Extract the [x, y] coordinate from the center of the cell holding the provided text.  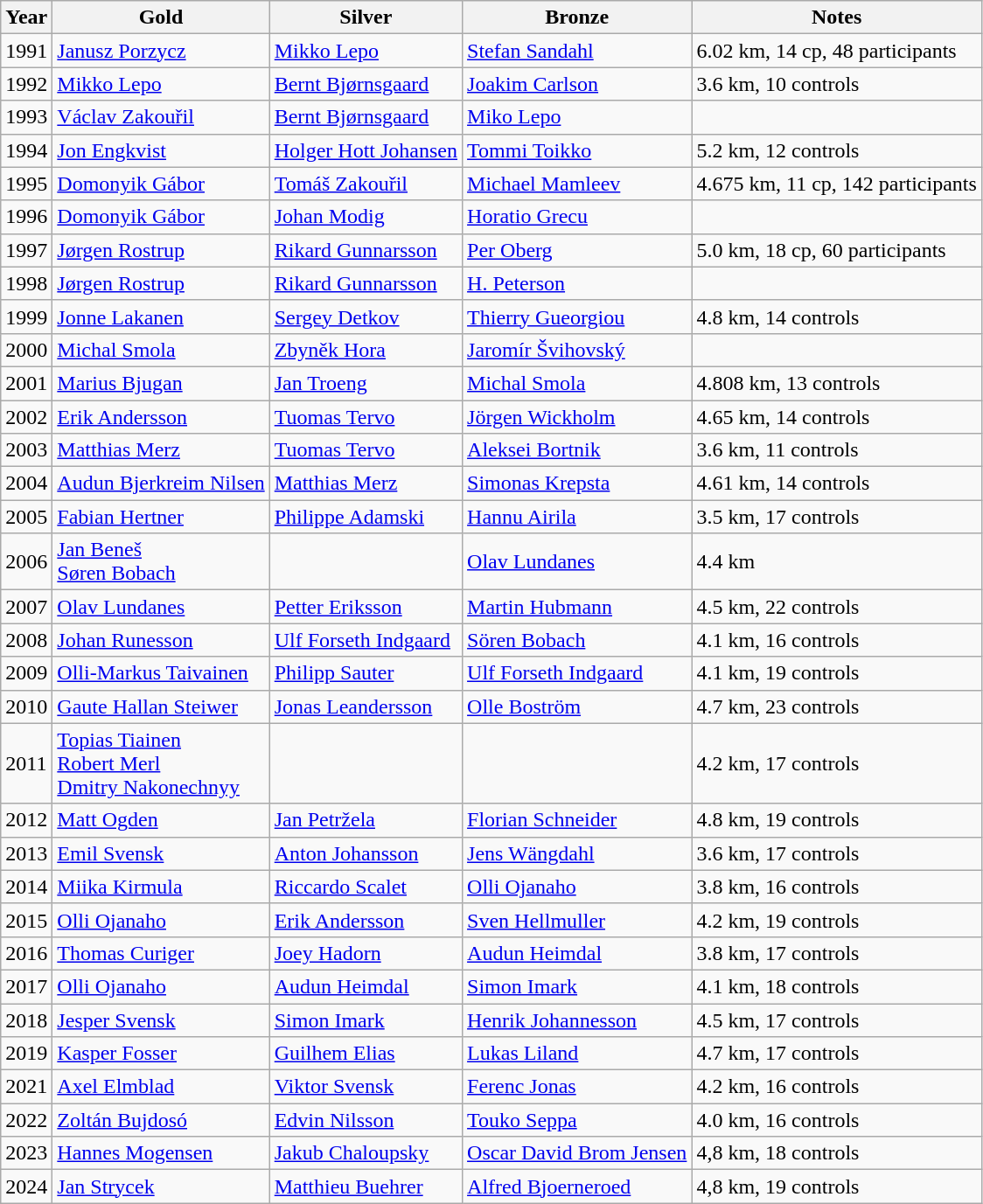
Sergey Detkov [366, 317]
Olli-Markus Taivainen [161, 673]
Zbyněk Hora [366, 350]
3.6 km, 11 controls [836, 450]
4.4 km [836, 561]
1993 [26, 117]
Topias Tiainen Robert Merl Dmitry Nakonechnyy [161, 763]
2003 [26, 450]
Petter Eriksson [366, 607]
3.8 km, 16 controls [836, 887]
4.1 km, 18 controls [836, 986]
Bronze [577, 17]
2012 [26, 820]
1994 [26, 150]
2000 [26, 350]
Ferenc Jonas [577, 1087]
4.5 km, 22 controls [836, 607]
Alfred Bjoerneroed [577, 1187]
Audun Bjerkreim Nilsen [161, 484]
Lukas Liland [577, 1054]
2018 [26, 1020]
Florian Schneider [577, 820]
Thierry Gueorgiou [577, 317]
Silver [366, 17]
Matthieu Buehrer [366, 1187]
2005 [26, 517]
1992 [26, 84]
Matt Ogden [161, 820]
Johan Runesson [161, 640]
4.808 km, 13 controls [836, 383]
2022 [26, 1120]
3.8 km, 17 controls [836, 953]
Janusz Porzycz [161, 51]
Touko Seppa [577, 1120]
Stefan Sandahl [577, 51]
2014 [26, 887]
5.0 km, 18 cp, 60 participants [836, 250]
2008 [26, 640]
2001 [26, 383]
Miko Lepo [577, 117]
Jesper Svensk [161, 1020]
Joey Hadorn [366, 953]
Jan Troeng [366, 383]
Edvin Nilsson [366, 1120]
Tomáš Zakouřil [366, 184]
Jon Engkvist [161, 150]
4.0 km, 16 controls [836, 1120]
2006 [26, 561]
Gaute Hallan Steiwer [161, 706]
2015 [26, 920]
2007 [26, 607]
Gold [161, 17]
Václav Zakouřil [161, 117]
4.5 km, 17 controls [836, 1020]
Sven Hellmuller [577, 920]
4.1 km, 16 controls [836, 640]
4.2 km, 19 controls [836, 920]
4.65 km, 14 controls [836, 417]
Emil Svensk [161, 853]
Anton Johansson [366, 853]
4,8 km, 19 controls [836, 1187]
2013 [26, 853]
2010 [26, 706]
Fabian Hertner [161, 517]
Hannes Mogensen [161, 1153]
Jörgen Wickholm [577, 417]
Jaromír Švihovský [577, 350]
H. Peterson [577, 283]
4.1 km, 19 controls [836, 673]
2016 [26, 953]
Aleksei Bortnik [577, 450]
Hannu Airila [577, 517]
Notes [836, 17]
Philipp Sauter [366, 673]
Guilhem Elias [366, 1054]
Zoltán Bujdosó [161, 1120]
Year [26, 17]
Joakim Carlson [577, 84]
Jens Wängdahl [577, 853]
Per Oberg [577, 250]
2023 [26, 1153]
3.6 km, 17 controls [836, 853]
Axel Elmblad [161, 1087]
Jonne Lakanen [161, 317]
Philippe Adamski [366, 517]
Holger Hott Johansen [366, 150]
4.2 km, 16 controls [836, 1087]
Johan Modig [366, 217]
1991 [26, 51]
Marius Bjugan [161, 383]
3.6 km, 10 controls [836, 84]
2002 [26, 417]
1999 [26, 317]
5.2 km, 12 controls [836, 150]
4.7 km, 17 controls [836, 1054]
4.8 km, 14 controls [836, 317]
6.02 km, 14 cp, 48 participants [836, 51]
Kasper Fosser [161, 1054]
1997 [26, 250]
2009 [26, 673]
Olle Boström [577, 706]
Jakub Chaloupsky [366, 1153]
2019 [26, 1054]
2021 [26, 1087]
4.8 km, 19 controls [836, 820]
Oscar David Brom Jensen [577, 1153]
Horatio Grecu [577, 217]
Jan Strycek [161, 1187]
Miika Kirmula [161, 887]
1995 [26, 184]
Jan Petržela [366, 820]
Michael Mamleev [577, 184]
Martin Hubmann [577, 607]
3.5 km, 17 controls [836, 517]
Riccardo Scalet [366, 887]
1998 [26, 283]
4.7 km, 23 controls [836, 706]
4.2 km, 17 controls [836, 763]
4,8 km, 18 controls [836, 1153]
2024 [26, 1187]
2011 [26, 763]
Jan Beneš Søren Bobach [161, 561]
Sören Bobach [577, 640]
Jonas Leandersson [366, 706]
Thomas Curiger [161, 953]
4.675 km, 11 cp, 142 participants [836, 184]
1996 [26, 217]
2017 [26, 986]
Simonas Krepsta [577, 484]
Tommi Toikko [577, 150]
Henrik Johannesson [577, 1020]
4.61 km, 14 controls [836, 484]
Viktor Svensk [366, 1087]
2004 [26, 484]
